Scan for the cell matching the given text and deliver its [X, Y] coordinate at center. 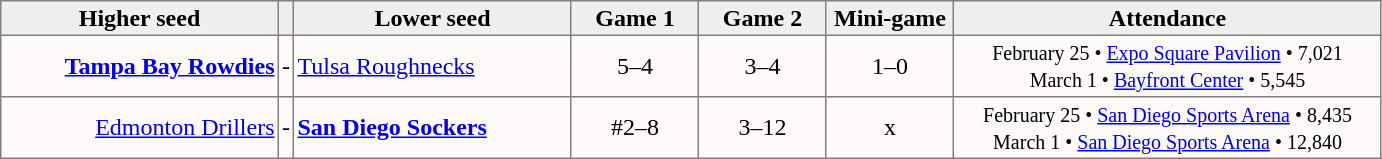
1–0 [890, 66]
February 25 • San Diego Sports Arena • 8,435March 1 • San Diego Sports Arena • 12,840 [1168, 128]
Game 1 [635, 18]
San Diego Sockers [433, 128]
#2–8 [635, 128]
Tampa Bay Rowdies [140, 66]
3–4 [763, 66]
3–12 [763, 128]
x [890, 128]
Edmonton Drillers [140, 128]
Tulsa Roughnecks [433, 66]
Attendance [1168, 18]
Mini-game [890, 18]
5–4 [635, 66]
February 25 • Expo Square Pavilion • 7,021March 1 • Bayfront Center • 5,545 [1168, 66]
Game 2 [763, 18]
Lower seed [433, 18]
Higher seed [140, 18]
